Capture the cell that displays the provided text and extract its [x, y] central coordinate. 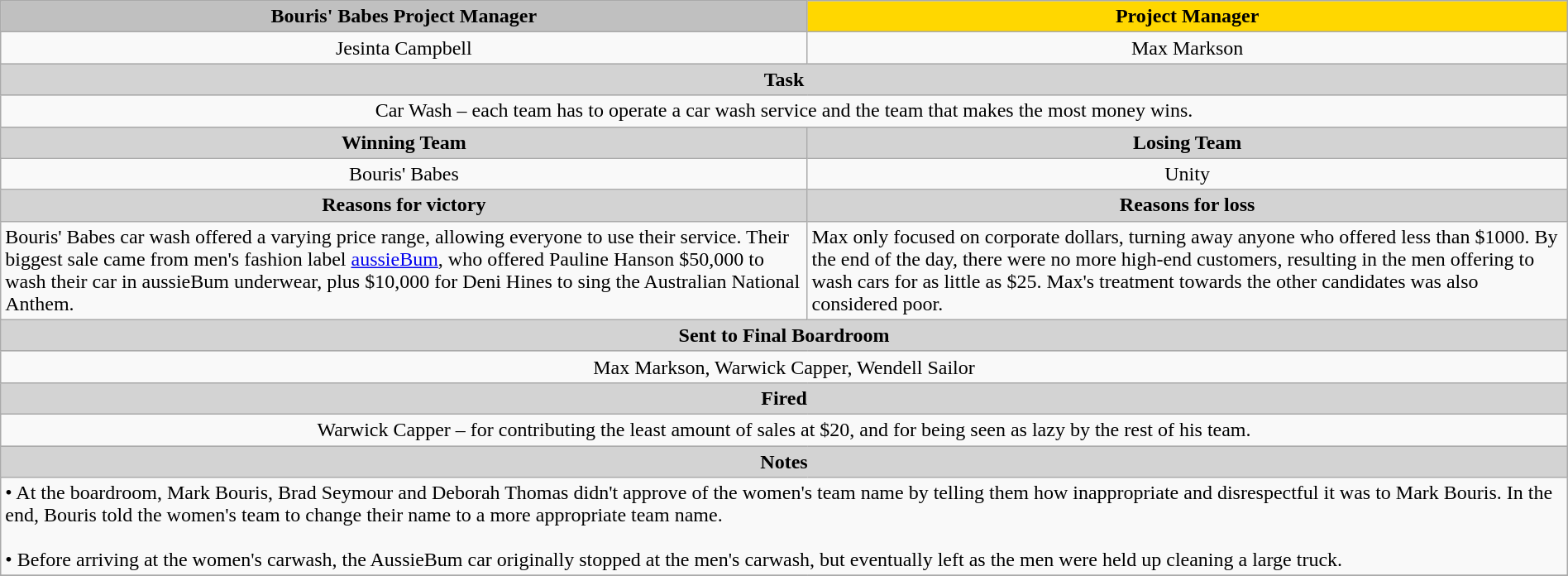
Task [784, 79]
Jesinta Campbell [404, 48]
Max Markson, Warwick Capper, Wendell Sailor [784, 367]
Unity [1188, 174]
Winning Team [404, 142]
Reasons for victory [404, 205]
Reasons for loss [1188, 205]
Bouris' Babes Project Manager [404, 17]
Car Wash – each team has to operate a car wash service and the team that makes the most money wins. [784, 111]
Notes [784, 461]
Fired [784, 398]
Warwick Capper – for contributing the least amount of sales at $20, and for being seen as lazy by the rest of his team. [784, 430]
Sent to Final Boardroom [784, 335]
Max Markson [1188, 48]
Losing Team [1188, 142]
Project Manager [1188, 17]
Bouris' Babes [404, 174]
